Output the [x, y] coordinate of the center of the cell containing the given text.  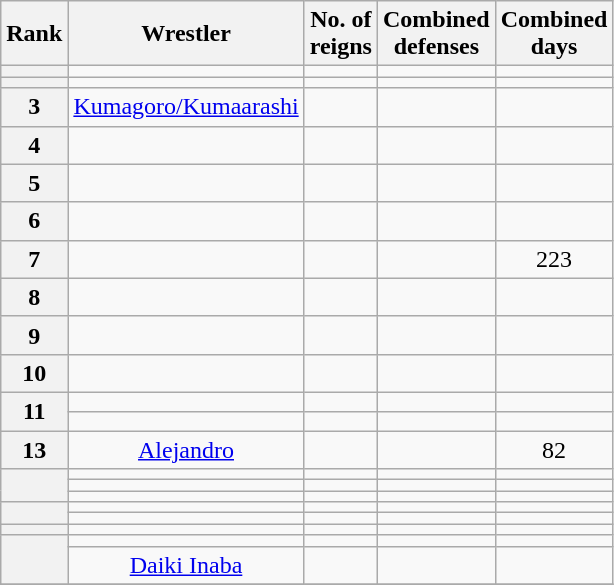
11 [34, 411]
3 [34, 107]
Alejandro [186, 449]
No. ofreigns [340, 34]
Kumagoro/Kumaarashi [186, 107]
10 [34, 373]
7 [34, 259]
8 [34, 297]
Combineddefenses [436, 34]
Daiki Inaba [186, 565]
9 [34, 335]
Wrestler [186, 34]
Rank [34, 34]
5 [34, 183]
Combineddays [554, 34]
4 [34, 145]
82 [554, 449]
223 [554, 259]
13 [34, 449]
6 [34, 221]
